From the cell containing the given text, extract its center point as (x, y) coordinate. 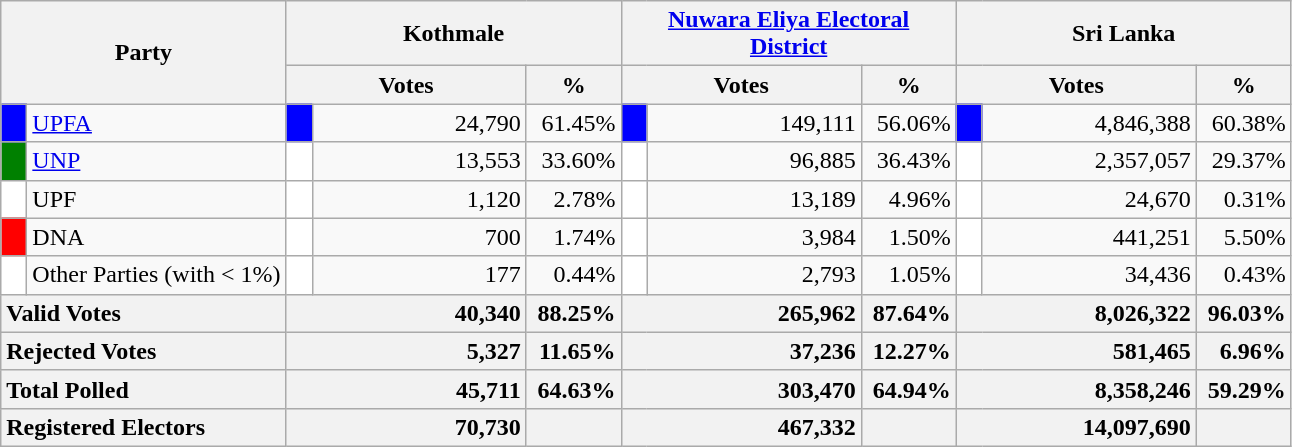
1.05% (908, 275)
4,846,388 (1089, 123)
Registered Electors (144, 427)
61.45% (574, 123)
13,553 (419, 161)
1,120 (419, 199)
70,730 (406, 427)
265,962 (741, 313)
11.65% (574, 351)
0.44% (574, 275)
Party (144, 52)
88.25% (574, 313)
40,340 (406, 313)
64.94% (908, 389)
1.74% (574, 237)
2,793 (754, 275)
2,357,057 (1089, 161)
5,327 (406, 351)
177 (419, 275)
Total Polled (144, 389)
64.63% (574, 389)
Sri Lanka (1124, 34)
1.50% (908, 237)
467,332 (741, 427)
2.78% (574, 199)
45,711 (406, 389)
96.03% (1244, 313)
36.43% (908, 161)
56.06% (908, 123)
303,470 (741, 389)
6.96% (1244, 351)
5.50% (1244, 237)
581,465 (1076, 351)
24,790 (419, 123)
DNA (156, 237)
60.38% (1244, 123)
13,189 (754, 199)
Rejected Votes (144, 351)
12.27% (908, 351)
700 (419, 237)
34,436 (1089, 275)
37,236 (741, 351)
Valid Votes (144, 313)
Other Parties (with < 1%) (156, 275)
24,670 (1089, 199)
0.31% (1244, 199)
8,026,322 (1076, 313)
87.64% (908, 313)
59.29% (1244, 389)
Kothmale (454, 34)
0.43% (1244, 275)
33.60% (574, 161)
4.96% (908, 199)
14,097,690 (1076, 427)
UPFA (156, 123)
8,358,246 (1076, 389)
3,984 (754, 237)
29.37% (1244, 161)
UNP (156, 161)
96,885 (754, 161)
UPF (156, 199)
441,251 (1089, 237)
149,111 (754, 123)
Nuwara Eliya Electoral District (788, 34)
